From the cell containing the given text, extract its center point as [X, Y] coordinate. 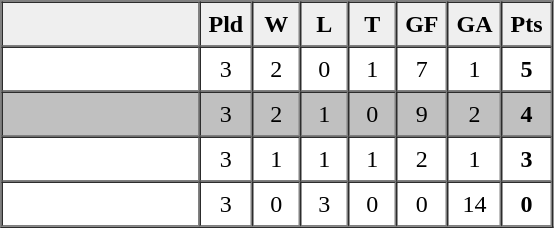
5 [527, 68]
Pts [527, 24]
W [276, 24]
T [372, 24]
7 [422, 68]
Pld [226, 24]
14 [475, 204]
GF [422, 24]
9 [422, 114]
L [324, 24]
4 [527, 114]
GA [475, 24]
